Detect which cell encompasses the target text, then output its (X, Y) center coordinate. 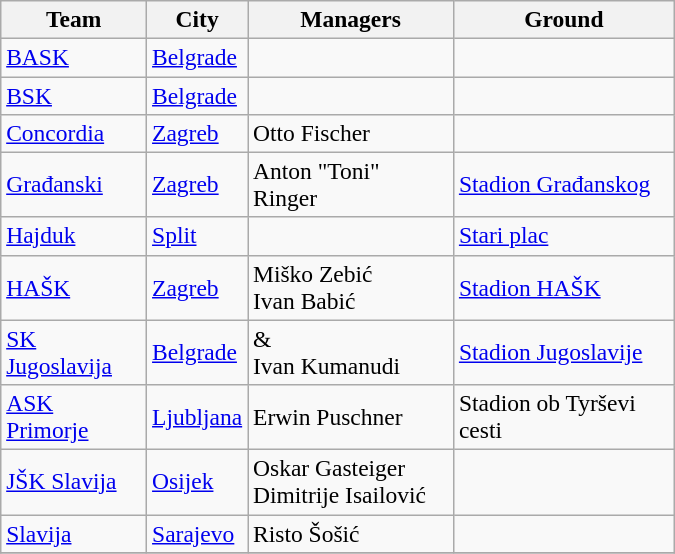
SK Jugoslavija (74, 352)
Miško Zebić Ivan Babić (351, 288)
ASK Primorje (74, 416)
Concordia (74, 133)
Stari plac (564, 236)
Erwin Puschner (351, 416)
Risto Šošić (351, 533)
Ground (564, 19)
Osijek (198, 482)
Ljubljana (198, 416)
JŠK Slavija (74, 482)
Građanski (74, 184)
Stadion HAŠK (564, 288)
Managers (351, 19)
BASK (74, 57)
Otto Fischer (351, 133)
Stadion ob Tyrševi cesti (564, 416)
City (198, 19)
Team (74, 19)
BSK (74, 95)
Anton "Toni" Ringer (351, 184)
Slavija (74, 533)
Stadion Jugoslavije (564, 352)
Stadion Građanskog (564, 184)
Oskar Gasteiger Dimitrije Isailović (351, 482)
Sarajevo (198, 533)
HAŠK (74, 288)
& Ivan Kumanudi (351, 352)
Hajduk (74, 236)
Split (198, 236)
